From the cell containing the given text, extract its center point as (x, y) coordinate. 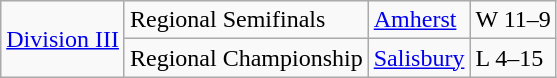
Regional Semifinals (246, 20)
W 11–9 (513, 20)
Regional Championship (246, 58)
Division III (63, 39)
Salisbury (419, 58)
L 4–15 (513, 58)
Amherst (419, 20)
